Identify which cell holds the provided text, then report its (X, Y) central coordinate. 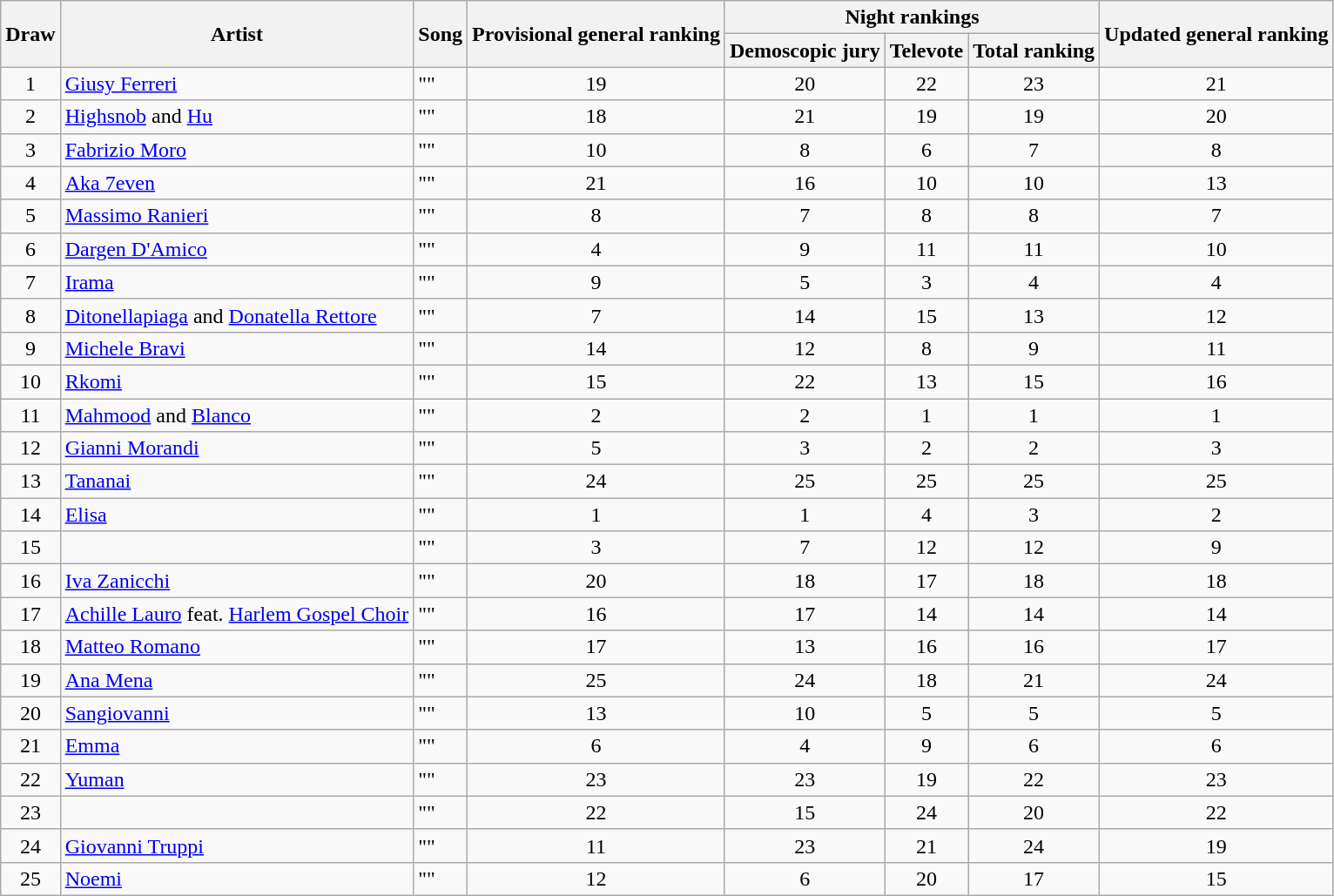
Yuman (237, 779)
Irama (237, 282)
Dargen D'Amico (237, 249)
Aka 7even (237, 183)
Demoscopic jury (805, 51)
Rkomi (237, 381)
Televote (926, 51)
Elisa (237, 515)
Massimo Ranieri (237, 216)
Noemi (237, 879)
Draw (30, 34)
Gianni Morandi (237, 448)
Artist (237, 34)
Tananai (237, 482)
Sangiovanni (237, 713)
Total ranking (1034, 51)
Iva Zanicchi (237, 581)
Fabrizio Moro (237, 150)
Night rankings (912, 17)
Highsnob and Hu (237, 117)
Updated general ranking (1216, 34)
Giovanni Truppi (237, 845)
Matteo Romano (237, 647)
Michele Bravi (237, 348)
Song (441, 34)
Ditonellapiaga and Donatella Rettore (237, 315)
Ana Mena (237, 680)
Emma (237, 746)
Achille Lauro feat. Harlem Gospel Choir (237, 614)
Mahmood and Blanco (237, 415)
Provisional general ranking (596, 34)
Giusy Ferreri (237, 84)
